Identify which cell holds the provided text, then report its [X, Y] central coordinate. 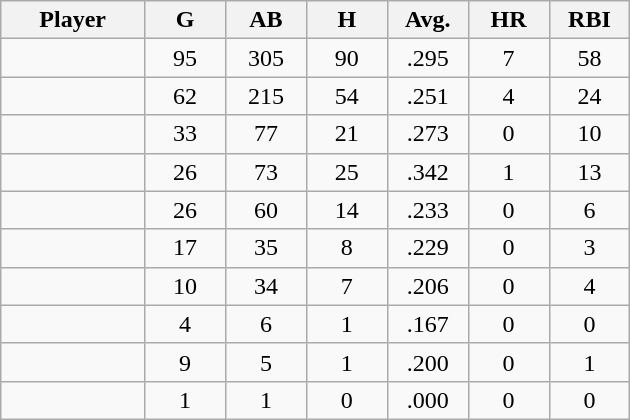
.233 [428, 210]
34 [266, 286]
H [346, 20]
58 [590, 58]
60 [266, 210]
.206 [428, 286]
.273 [428, 134]
95 [186, 58]
77 [266, 134]
.251 [428, 96]
17 [186, 248]
8 [346, 248]
.000 [428, 400]
62 [186, 96]
33 [186, 134]
13 [590, 172]
24 [590, 96]
AB [266, 20]
54 [346, 96]
Player [73, 20]
.295 [428, 58]
25 [346, 172]
21 [346, 134]
35 [266, 248]
3 [590, 248]
14 [346, 210]
90 [346, 58]
Avg. [428, 20]
215 [266, 96]
RBI [590, 20]
.342 [428, 172]
G [186, 20]
.229 [428, 248]
305 [266, 58]
.167 [428, 324]
73 [266, 172]
5 [266, 362]
9 [186, 362]
HR [508, 20]
.200 [428, 362]
